Locate the cell with the specified text and output its (X, Y) center coordinate. 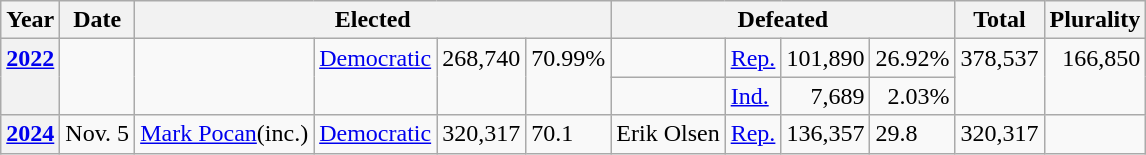
Year (30, 20)
70.99% (568, 77)
70.1 (568, 134)
2.03% (912, 96)
7,689 (826, 96)
2022 (30, 77)
Plurality (1095, 20)
Defeated (783, 20)
Erik Olsen (668, 134)
Elected (373, 20)
166,850 (1095, 77)
2024 (30, 134)
Ind. (753, 96)
268,740 (482, 77)
Nov. 5 (98, 134)
26.92% (912, 58)
Mark Pocan(inc.) (224, 134)
29.8 (912, 134)
136,357 (826, 134)
101,890 (826, 58)
Date (98, 20)
378,537 (1000, 77)
Total (1000, 20)
